Locate the cell with the specified text and output its [x, y] center coordinate. 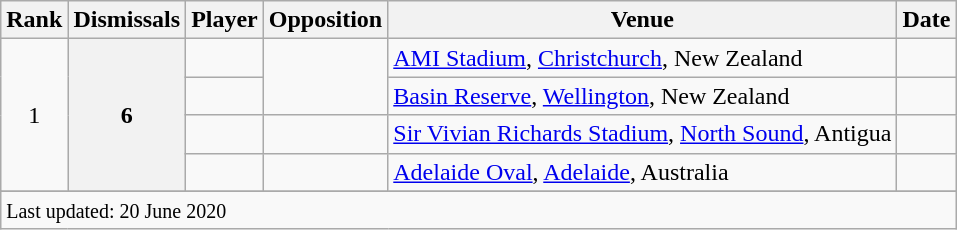
Basin Reserve, Wellington, New Zealand [642, 96]
6 [127, 115]
Rank [34, 20]
Date [926, 20]
1 [34, 115]
Adelaide Oval, Adelaide, Australia [642, 172]
Player [225, 20]
Last updated: 20 June 2020 [478, 210]
Sir Vivian Richards Stadium, North Sound, Antigua [642, 134]
Venue [642, 20]
Opposition [325, 20]
Dismissals [127, 20]
AMI Stadium, Christchurch, New Zealand [642, 58]
